Scan for the cell matching the given text and deliver its [x, y] coordinate at center. 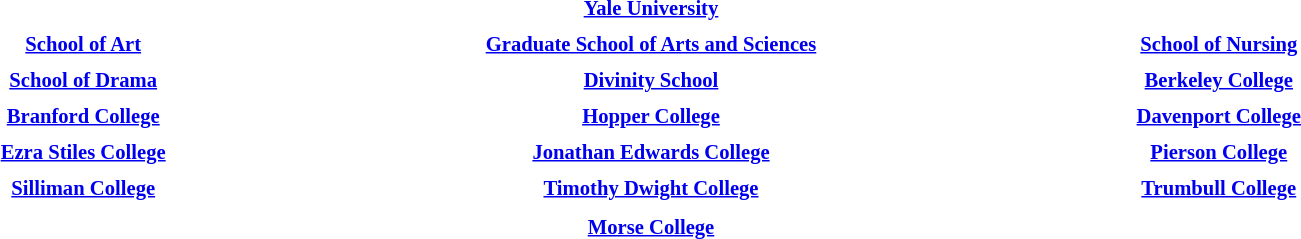
Jonathan Edwards College [652, 152]
Divinity School [652, 80]
Graduate School of Arts and Sciences [652, 44]
Hopper College [652, 116]
Timothy Dwight College [652, 188]
